Extract the (X, Y) coordinate from the center of the cell holding the provided text.  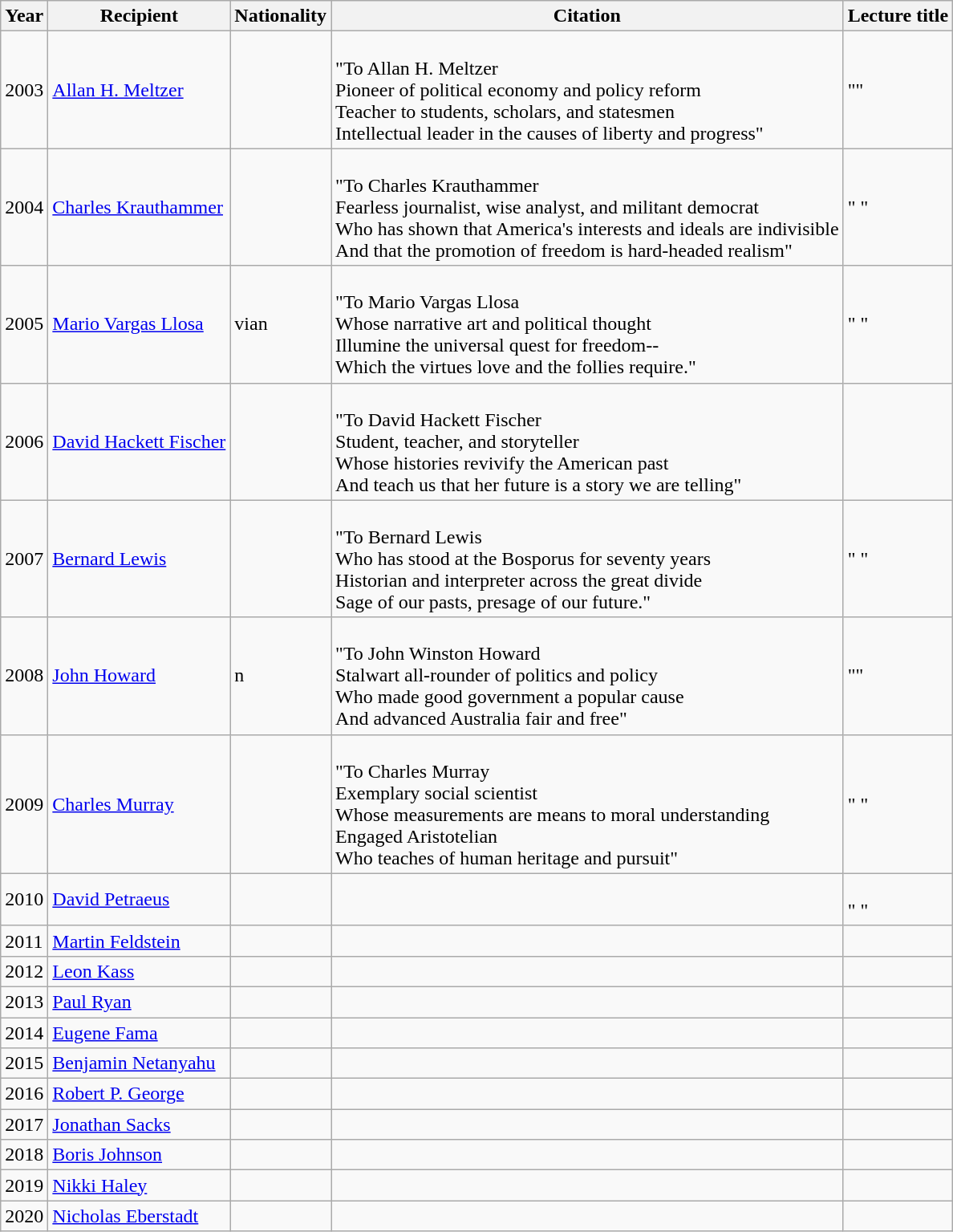
2004 (24, 207)
Citation (587, 16)
Allan H. Meltzer (140, 90)
2009 (24, 804)
2006 (24, 441)
2016 (24, 1094)
Nationality (281, 16)
Year (24, 16)
2020 (24, 1216)
2015 (24, 1063)
Martin Feldstein (140, 941)
Paul Ryan (140, 1002)
2007 (24, 559)
2011 (24, 941)
Leon Kass (140, 971)
Mario Vargas Llosa (140, 324)
2019 (24, 1185)
Charles Krauthammer (140, 207)
2017 (24, 1124)
David Hackett Fischer (140, 441)
vian (281, 324)
Jonathan Sacks (140, 1124)
Nikki Haley (140, 1185)
Nicholas Eberstadt (140, 1216)
2008 (24, 676)
Eugene Fama (140, 1033)
Charles Murray (140, 804)
John Howard (140, 676)
2013 (24, 1002)
Boris Johnson (140, 1155)
2003 (24, 90)
Robert P. George (140, 1094)
Lecture title (898, 16)
"To John Winston Howard Stalwart all-rounder of politics and policy Who made good government a popular cause And advanced Australia fair and free" (587, 676)
Bernard Lewis (140, 559)
Recipient (140, 16)
Benjamin Netanyahu (140, 1063)
2010 (24, 899)
2018 (24, 1155)
David Petraeus (140, 899)
2014 (24, 1033)
2005 (24, 324)
2012 (24, 971)
n (281, 676)
